Determine the [x, y] coordinate at the center of the cell enclosing the given text.  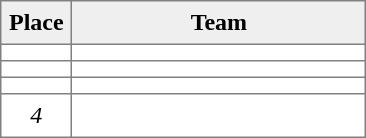
4 [36, 116]
Team [219, 23]
Place [36, 23]
